Determine the (X, Y) coordinate at the center of the cell enclosing the given text.  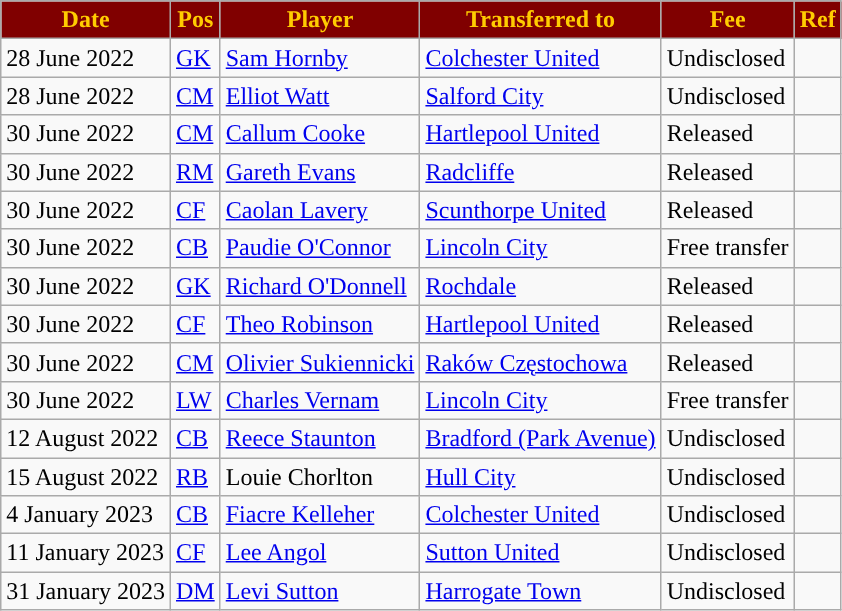
Richard O'Donnell (320, 286)
Lee Angol (320, 553)
LW (195, 400)
Elliot Watt (320, 96)
Theo Robinson (320, 324)
Ref (818, 20)
Levi Sutton (320, 591)
Gareth Evans (320, 172)
31 January 2023 (86, 591)
Salford City (540, 96)
Sutton United (540, 553)
Bradford (Park Avenue) (540, 438)
Date (86, 20)
Hull City (540, 477)
Radcliffe (540, 172)
DM (195, 591)
Scunthorpe United (540, 210)
Caolan Lavery (320, 210)
RB (195, 477)
Fee (728, 20)
Rochdale (540, 286)
Fiacre Kelleher (320, 515)
Pos (195, 20)
4 January 2023 (86, 515)
Sam Hornby (320, 58)
Harrogate Town (540, 591)
Paudie O'Connor (320, 248)
Louie Chorlton (320, 477)
11 January 2023 (86, 553)
Olivier Sukiennicki (320, 362)
Transferred to (540, 20)
Reece Staunton (320, 438)
Callum Cooke (320, 134)
Raków Częstochowa (540, 362)
Charles Vernam (320, 400)
15 August 2022 (86, 477)
RM (195, 172)
12 August 2022 (86, 438)
Player (320, 20)
